Find where the given text appears and provide that cell's center as (x, y) coordinate. 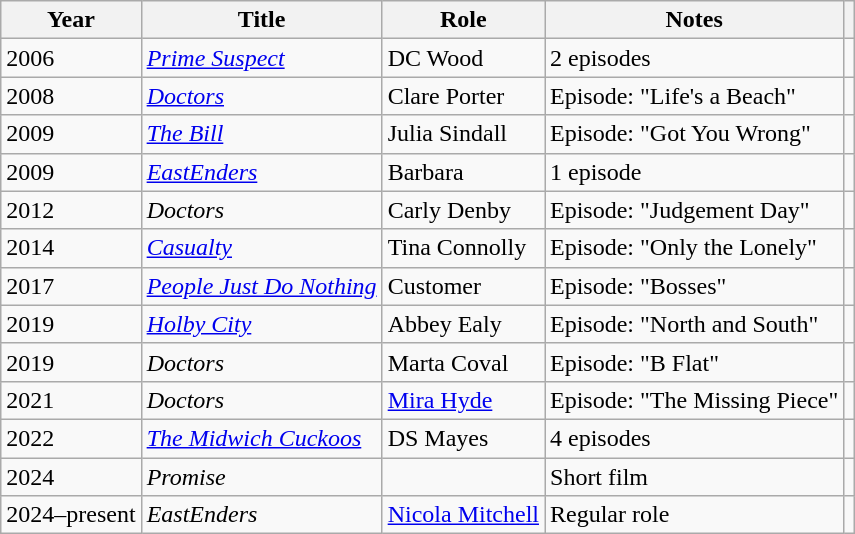
Prime Suspect (262, 58)
2017 (71, 286)
1 episode (694, 172)
Short film (694, 477)
Julia Sindall (463, 134)
2014 (71, 248)
DS Mayes (463, 438)
2024 (71, 477)
Episode: "Got You Wrong" (694, 134)
Casualty (262, 248)
DC Wood (463, 58)
2012 (71, 210)
Marta Coval (463, 362)
4 episodes (694, 438)
Regular role (694, 515)
2022 (71, 438)
Episode: "Judgement Day" (694, 210)
The Bill (262, 134)
Episode: "Life's a Beach" (694, 96)
2 episodes (694, 58)
Tina Connolly (463, 248)
2024–present (71, 515)
2008 (71, 96)
Episode: "Bosses" (694, 286)
Role (463, 20)
Nicola Mitchell (463, 515)
The Midwich Cuckoos (262, 438)
Episode: "Only the Lonely" (694, 248)
2006 (71, 58)
Year (71, 20)
Clare Porter (463, 96)
Promise (262, 477)
Notes (694, 20)
Title (262, 20)
People Just Do Nothing (262, 286)
2021 (71, 400)
Holby City (262, 324)
Carly Denby (463, 210)
Episode: "The Missing Piece" (694, 400)
Episode: "North and South" (694, 324)
Customer (463, 286)
Mira Hyde (463, 400)
Abbey Ealy (463, 324)
Episode: "B Flat" (694, 362)
Barbara (463, 172)
